Find where the given text appears and provide that cell's center as (x, y) coordinate. 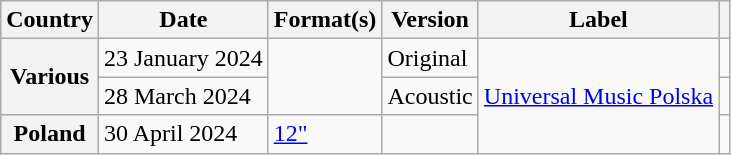
Date (183, 20)
Version (430, 20)
28 March 2024 (183, 96)
Universal Music Polska (598, 96)
Format(s) (325, 20)
Acoustic (430, 96)
Original (430, 58)
23 January 2024 (183, 58)
Label (598, 20)
30 April 2024 (183, 134)
12" (325, 134)
Various (50, 77)
Country (50, 20)
Poland (50, 134)
